Find where the given text appears and provide that cell's center as [x, y] coordinate. 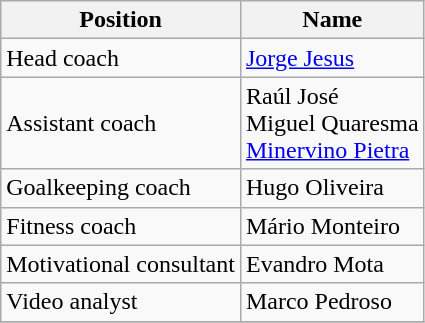
Jorge Jesus [332, 58]
Assistant coach [121, 123]
Fitness coach [121, 226]
Evandro Mota [332, 264]
Hugo Oliveira [332, 188]
Goalkeeping coach [121, 188]
Video analyst [121, 302]
Motivational consultant [121, 264]
Marco Pedroso [332, 302]
Raúl JoséMiguel QuaresmaMinervino Pietra [332, 123]
Position [121, 20]
Name [332, 20]
Head coach [121, 58]
Mário Monteiro [332, 226]
